Find where the given text appears and provide that cell's center as [X, Y] coordinate. 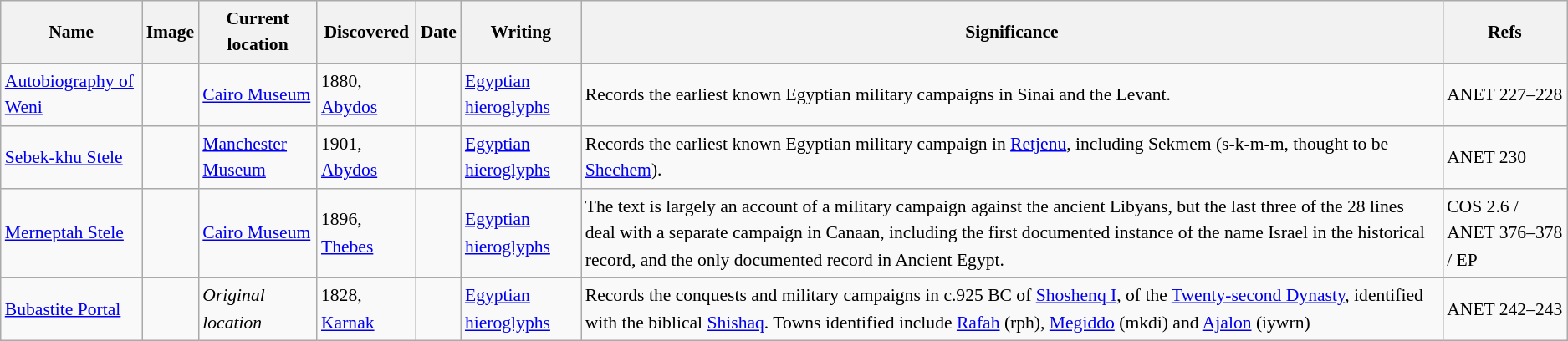
Records the earliest known Egyptian military campaign in Retjenu, including Sekmem (s-k-m-m, thought to be Shechem). [1012, 157]
Original location [258, 309]
ANET 230 [1505, 157]
ANET 227–228 [1505, 95]
Merneptah Stele [72, 234]
Autobiography of Weni [72, 95]
1901, Abydos [366, 157]
Sebek-khu Stele [72, 157]
1828, Karnak [366, 309]
Image [171, 32]
Current location [258, 32]
ANET 242–243 [1505, 309]
Date [438, 32]
Bubastite Portal [72, 309]
1896, Thebes [366, 234]
Significance [1012, 32]
COS 2.6 / ANET 376–378 / EP [1505, 234]
Discovered [366, 32]
Manchester Museum [258, 157]
1880, Abydos [366, 95]
Name [72, 32]
Writing [521, 32]
Refs [1505, 32]
Records the earliest known Egyptian military campaigns in Sinai and the Levant. [1012, 95]
